Pinpoint the cell where the given text exists, returning its (X, Y) midpoint coordinate. 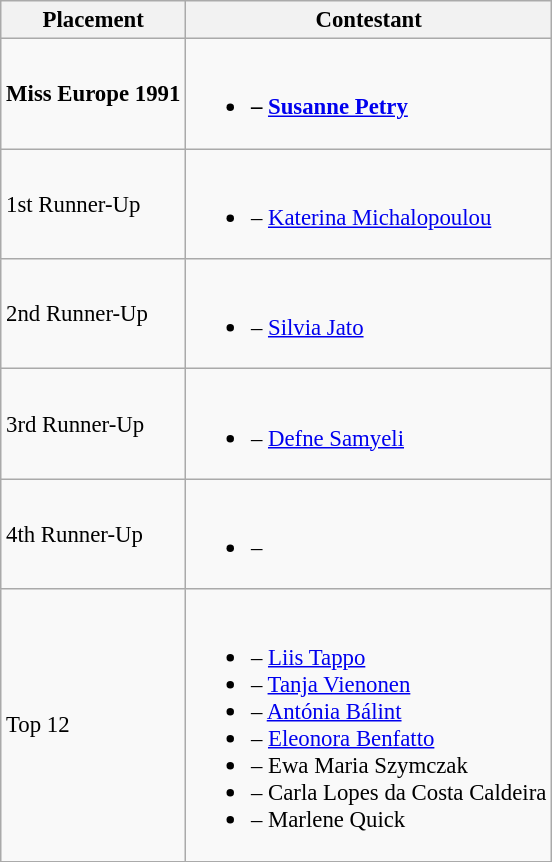
– Katerina Michalopoulou (369, 204)
3rd Runner-Up (94, 424)
Miss Europe 1991 (94, 94)
– (369, 534)
Placement (94, 20)
– Silvia Jato (369, 314)
– Defne Samyeli (369, 424)
– Susanne Petry (369, 94)
Top 12 (94, 725)
Contestant (369, 20)
4th Runner-Up (94, 534)
1st Runner-Up (94, 204)
2nd Runner-Up (94, 314)
– Liis Tappo – Tanja Vienonen – Antónia Bálint – Eleonora Benfatto – Ewa Maria Szymczak – Carla Lopes da Costa Caldeira – Marlene Quick (369, 725)
